Output the [X, Y] coordinate of the center of the cell containing the given text.  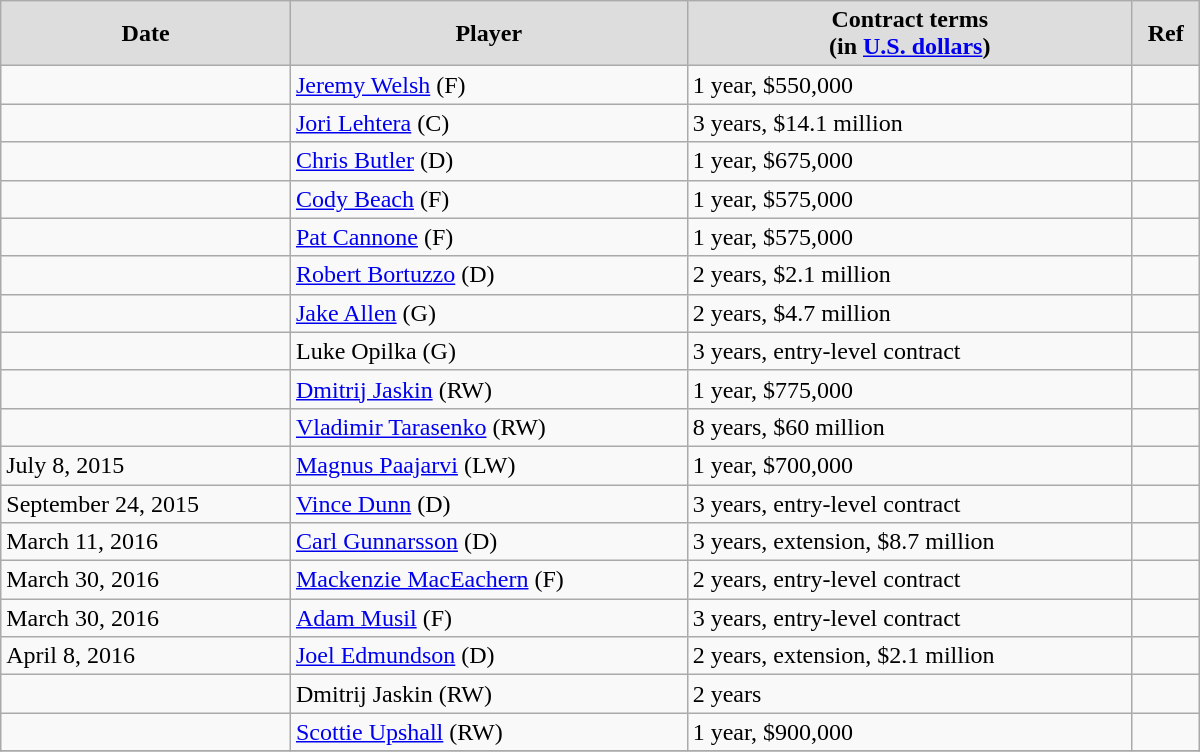
Chris Butler (D) [488, 161]
Vince Dunn (D) [488, 503]
Jori Lehtera (C) [488, 123]
Joel Edmundson (D) [488, 656]
1 year, $675,000 [910, 161]
April 8, 2016 [146, 656]
July 8, 2015 [146, 465]
3 years, $14.1 million [910, 123]
Pat Cannone (F) [488, 237]
Vladimir Tarasenko (RW) [488, 427]
1 year, $900,000 [910, 732]
2 years, entry-level contract [910, 580]
Scottie Upshall (RW) [488, 732]
2 years, $2.1 million [910, 275]
2 years, $4.7 million [910, 313]
1 year, $775,000 [910, 389]
1 year, $550,000 [910, 85]
Date [146, 34]
March 11, 2016 [146, 542]
Carl Gunnarsson (D) [488, 542]
2 years [910, 694]
3 years, extension, $8.7 million [910, 542]
2 years, extension, $2.1 million [910, 656]
8 years, $60 million [910, 427]
1 year, $700,000 [910, 465]
Robert Bortuzzo (D) [488, 275]
Cody Beach (F) [488, 199]
Jake Allen (G) [488, 313]
Ref [1166, 34]
Magnus Paajarvi (LW) [488, 465]
Adam Musil (F) [488, 618]
Mackenzie MacEachern (F) [488, 580]
Luke Opilka (G) [488, 351]
Player [488, 34]
September 24, 2015 [146, 503]
Jeremy Welsh (F) [488, 85]
Contract terms(in U.S. dollars) [910, 34]
